Output the (X, Y) coordinate of the center of the cell containing the given text.  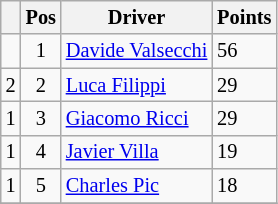
Pos (41, 17)
19 (244, 152)
Giacomo Ricci (136, 118)
5 (41, 186)
Davide Valsecchi (136, 51)
Points (244, 17)
18 (244, 186)
Driver (136, 17)
4 (41, 152)
56 (244, 51)
Luca Filippi (136, 85)
3 (41, 118)
Javier Villa (136, 152)
Charles Pic (136, 186)
